From the cell containing the given text, extract its center point as (x, y) coordinate. 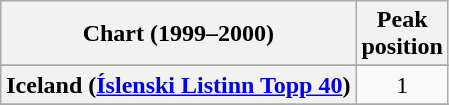
Chart (1999–2000) (178, 34)
1 (402, 85)
Peakposition (402, 34)
Iceland (Íslenski Listinn Topp 40) (178, 85)
